Output the (X, Y) coordinate of the center of the cell containing the given text.  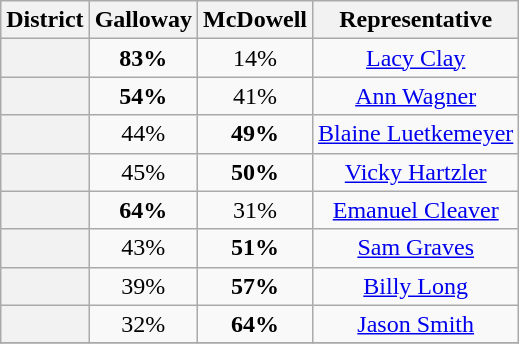
Billy Long (416, 286)
83% (143, 58)
39% (143, 286)
Blaine Luetkemeyer (416, 134)
32% (143, 324)
Lacy Clay (416, 58)
McDowell (256, 20)
45% (143, 172)
14% (256, 58)
31% (256, 210)
50% (256, 172)
Representative (416, 20)
51% (256, 248)
Jason Smith (416, 324)
Vicky Hartzler (416, 172)
54% (143, 96)
49% (256, 134)
44% (143, 134)
41% (256, 96)
43% (143, 248)
Emanuel Cleaver (416, 210)
Ann Wagner (416, 96)
57% (256, 286)
District (45, 20)
Sam Graves (416, 248)
Galloway (143, 20)
